Return the [X, Y] coordinate for the center point of the cell that contains the specified text.  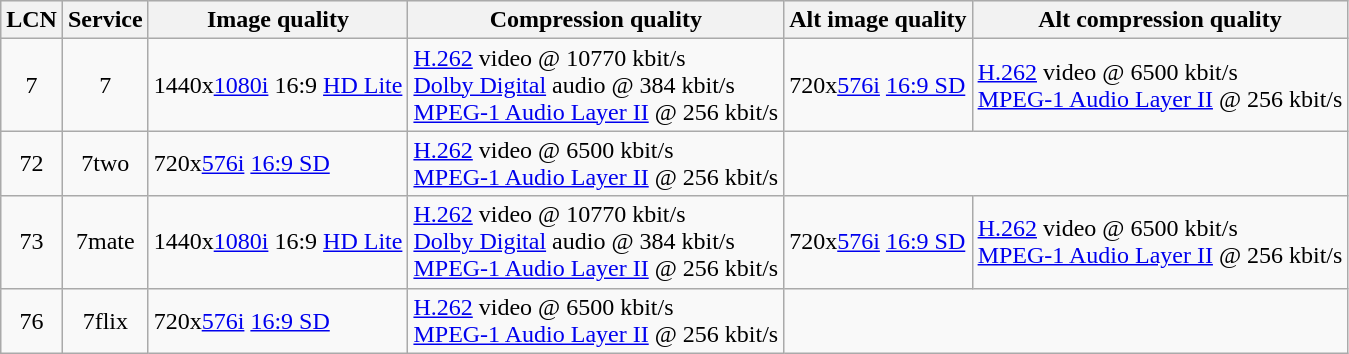
7flix [105, 320]
76 [32, 320]
7two [105, 164]
73 [32, 242]
Service [105, 20]
LCN [32, 20]
72 [32, 164]
7mate [105, 242]
Alt compression quality [1160, 20]
Alt image quality [878, 20]
Image quality [278, 20]
Compression quality [596, 20]
